Provide the (x, y) coordinate of the cell's center where the given text is located.  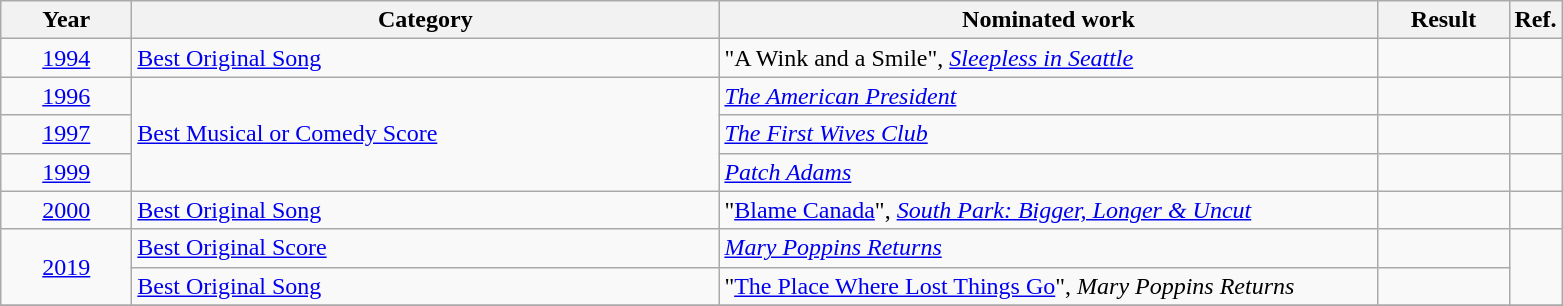
1994 (66, 58)
"Blame Canada", South Park: Bigger, Longer & Uncut (1048, 210)
Category (426, 20)
2019 (66, 267)
"A Wink and a Smile", Sleepless in Seattle (1048, 58)
1999 (66, 172)
Result (1444, 20)
The American President (1048, 96)
The First Wives Club (1048, 134)
Patch Adams (1048, 172)
1997 (66, 134)
2000 (66, 210)
Best Original Score (426, 248)
Mary Poppins Returns (1048, 248)
"The Place Where Lost Things Go", Mary Poppins Returns (1048, 286)
Nominated work (1048, 20)
1996 (66, 96)
Year (66, 20)
Ref. (1536, 20)
Best Musical or Comedy Score (426, 134)
